Scan for the cell matching the given text and deliver its (X, Y) coordinate at center. 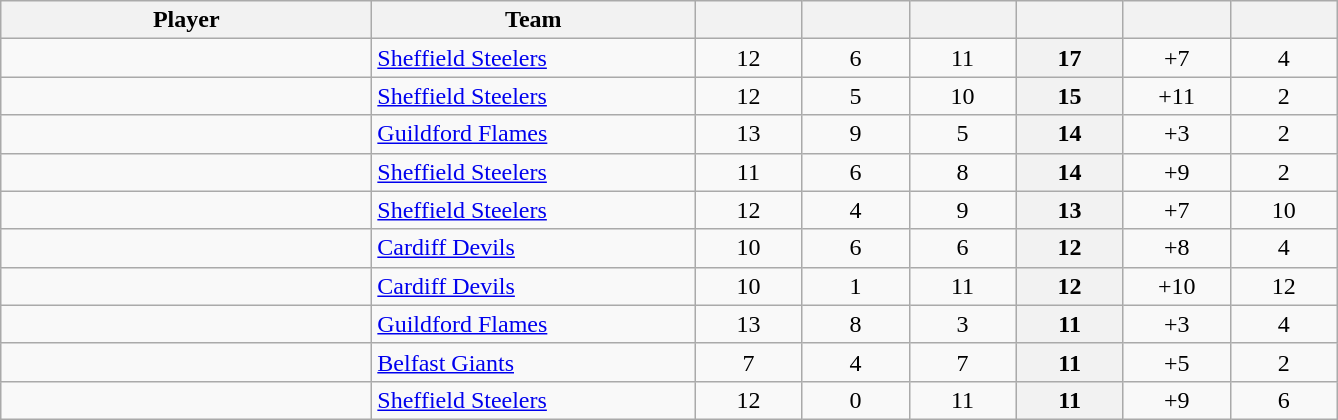
15 (1070, 96)
3 (962, 324)
17 (1070, 58)
Player (186, 20)
+11 (1176, 96)
0 (856, 400)
Team (534, 20)
+8 (1176, 248)
1 (856, 286)
Belfast Giants (534, 362)
+10 (1176, 286)
+5 (1176, 362)
